From the cell containing the given text, extract its center point as (x, y) coordinate. 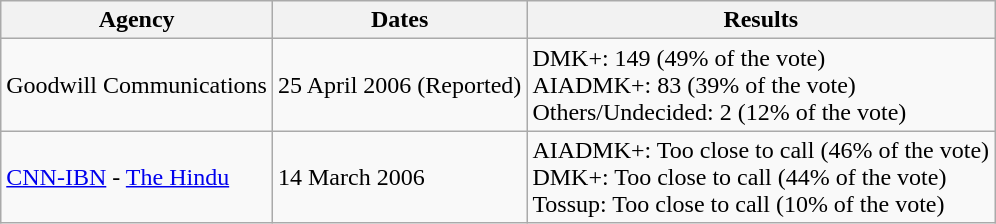
Agency (137, 20)
AIADMK+: Too close to call (46% of the vote) DMK+: Too close to call (44% of the vote) Tossup: Too close to call (10% of the vote) (761, 177)
Goodwill Communications (137, 85)
14 March 2006 (399, 177)
Results (761, 20)
CNN-IBN - The Hindu (137, 177)
25 April 2006 (Reported) (399, 85)
DMK+: 149 (49% of the vote) AIADMK+: 83 (39% of the vote) Others/Undecided: 2 (12% of the vote) (761, 85)
Dates (399, 20)
